Provide the (x, y) coordinate of the cell's center where the given text is located.  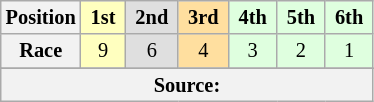
6 (152, 51)
2 (301, 51)
9 (104, 51)
2nd (152, 17)
1 (349, 51)
6th (349, 17)
1st (104, 17)
Source: (187, 85)
Race (41, 51)
3 (253, 51)
Position (41, 17)
5th (301, 17)
4 (203, 51)
4th (253, 17)
3rd (203, 17)
